Identify which cell holds the provided text, then report its (X, Y) central coordinate. 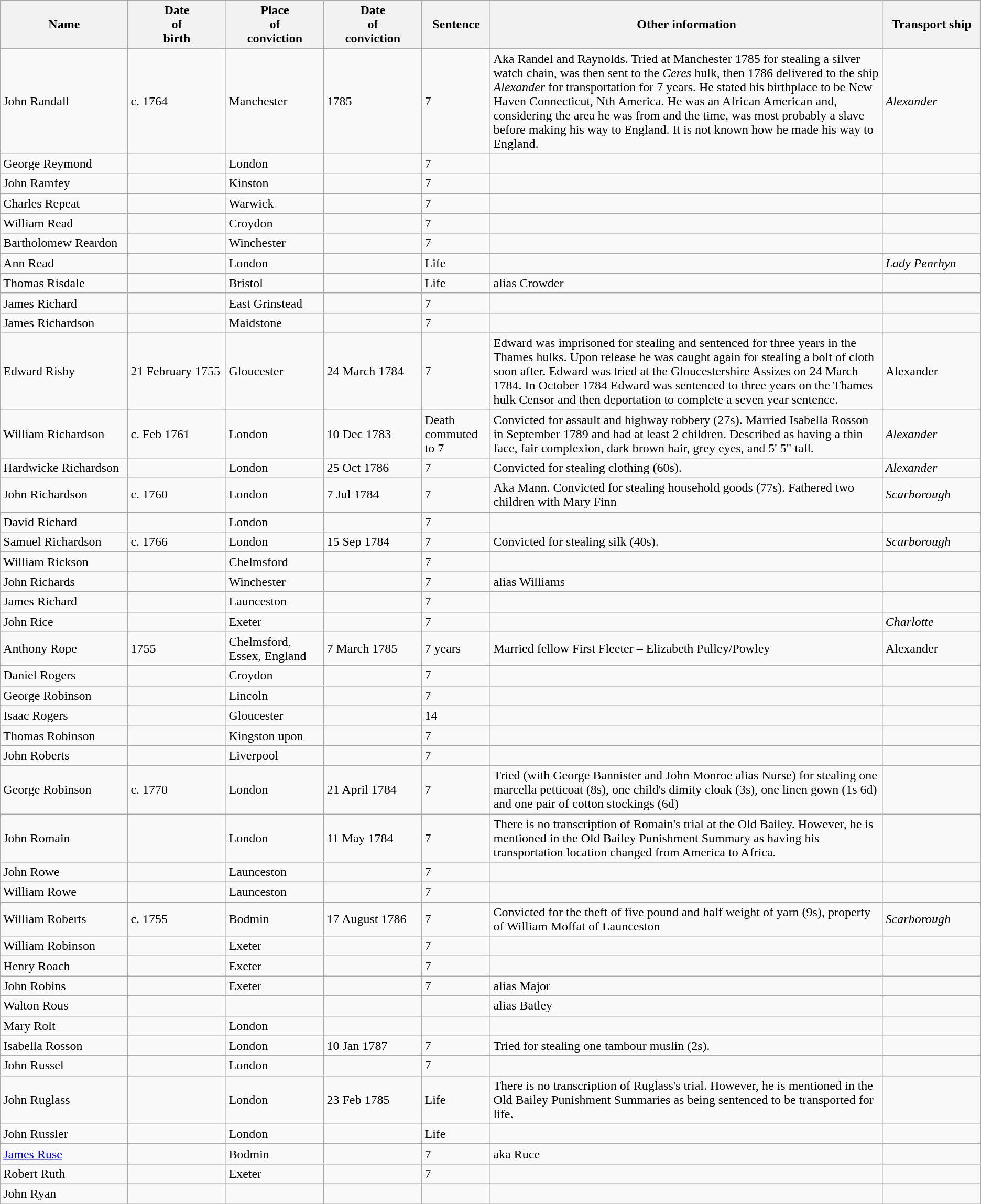
John Russler (64, 1134)
Samuel Richardson (64, 542)
Bartholomew Reardon (64, 243)
24 March 1784 (373, 371)
14 (456, 715)
Walton Rous (64, 1006)
Thomas Risdale (64, 283)
Other information (686, 25)
John Robins (64, 986)
William Rowe (64, 892)
Liverpool (275, 755)
Dateofconviction (373, 25)
c. 1766 (177, 542)
25 Oct 1786 (373, 468)
7 years (456, 649)
Ann Read (64, 263)
Placeofconviction (275, 25)
William Richardson (64, 434)
Henry Roach (64, 966)
15 Sep 1784 (373, 542)
Lady Penrhyn (932, 263)
Chelmsford (275, 562)
Isaac Rogers (64, 715)
James Richardson (64, 323)
William Roberts (64, 919)
7 Jul 1784 (373, 495)
Robert Ruth (64, 1174)
Aka Mann. Convicted for stealing household goods (77s). Fathered two children with Mary Finn (686, 495)
William Robinson (64, 946)
Convicted for stealing silk (40s). (686, 542)
17 August 1786 (373, 919)
aka Ruce (686, 1154)
1755 (177, 649)
Kinston (275, 183)
c. 1760 (177, 495)
John Russel (64, 1066)
John Rowe (64, 872)
John Roberts (64, 755)
Death commuted to 7 (456, 434)
Chelmsford, Essex, England (275, 649)
Kingston upon (275, 735)
alias Major (686, 986)
1785 (373, 101)
Mary Rolt (64, 1026)
Name (64, 25)
Charles Repeat (64, 203)
William Rickson (64, 562)
William Read (64, 223)
Convicted for the theft of five pound and half weight of yarn (9s), property of William Moffat of Launceston (686, 919)
John Randall (64, 101)
Manchester (275, 101)
James Ruse (64, 1154)
Hardwicke Richardson (64, 468)
c. 1764 (177, 101)
21 April 1784 (373, 789)
alias Williams (686, 582)
Isabella Rosson (64, 1046)
alias Crowder (686, 283)
Edward Risby (64, 371)
10 Jan 1787 (373, 1046)
John Richards (64, 582)
Lincoln (275, 696)
Sentence (456, 25)
Charlotte (932, 622)
Transport ship (932, 25)
Dateofbirth (177, 25)
c. 1755 (177, 919)
Anthony Rope (64, 649)
John Romain (64, 838)
11 May 1784 (373, 838)
George Reymond (64, 164)
John Rice (64, 622)
Tried for stealing one tambour muslin (2s). (686, 1046)
23 Feb 1785 (373, 1100)
John Ruglass (64, 1100)
Convicted for stealing clothing (60s). (686, 468)
East Grinstead (275, 303)
c. 1770 (177, 789)
alias Batley (686, 1006)
Daniel Rogers (64, 676)
Maidstone (275, 323)
7 March 1785 (373, 649)
Bristol (275, 283)
John Richardson (64, 495)
21 February 1755 (177, 371)
Warwick (275, 203)
c. Feb 1761 (177, 434)
Married fellow First Fleeter – Elizabeth Pulley/Powley (686, 649)
John Ramfey (64, 183)
David Richard (64, 522)
10 Dec 1783 (373, 434)
Thomas Robinson (64, 735)
John Ryan (64, 1194)
